Return [x, y] of the center of cell containing provided text 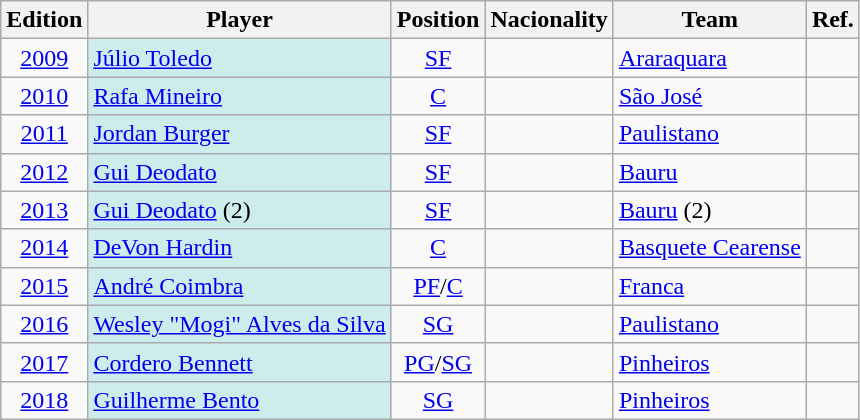
Cordero Bennett [240, 362]
Gui Deodato (2) [240, 210]
Araraquara [710, 58]
2017 [44, 362]
Position [438, 20]
Team [710, 20]
2011 [44, 134]
Bauru (2) [710, 210]
Basquete Cearense [710, 248]
2010 [44, 96]
Edition [44, 20]
PG/SG [438, 362]
2009 [44, 58]
Player [240, 20]
2014 [44, 248]
2012 [44, 172]
Franca [710, 286]
São José [710, 96]
PF/C [438, 286]
Júlio Toledo [240, 58]
2013 [44, 210]
Wesley "Mogi" Alves da Silva [240, 324]
Bauru [710, 172]
Rafa Mineiro [240, 96]
Guilherme Bento [240, 400]
2015 [44, 286]
Ref. [832, 20]
DeVon Hardin [240, 248]
André Coimbra [240, 286]
2018 [44, 400]
Gui Deodato [240, 172]
2016 [44, 324]
Nacionality [549, 20]
Jordan Burger [240, 134]
